Locate the cell with the specified text and output its (x, y) center coordinate. 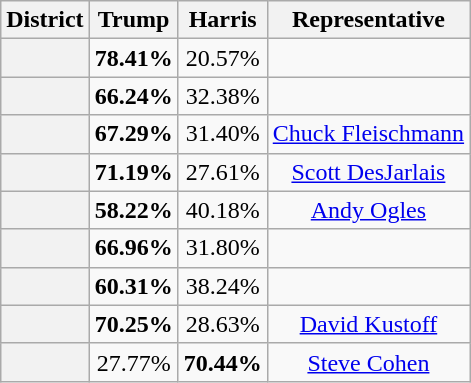
28.63% (222, 324)
Scott DesJarlais (368, 172)
70.44% (222, 362)
78.41% (134, 58)
Steve Cohen (368, 362)
31.80% (222, 248)
58.22% (134, 210)
27.61% (222, 172)
38.24% (222, 286)
David Kustoff (368, 324)
Representative (368, 20)
71.19% (134, 172)
Trump (134, 20)
20.57% (222, 58)
66.24% (134, 96)
60.31% (134, 286)
31.40% (222, 134)
67.29% (134, 134)
32.38% (222, 96)
40.18% (222, 210)
Chuck Fleischmann (368, 134)
Andy Ogles (368, 210)
Harris (222, 20)
District (45, 20)
66.96% (134, 248)
70.25% (134, 324)
27.77% (134, 362)
